Find where the given text appears and provide that cell's center as [X, Y] coordinate. 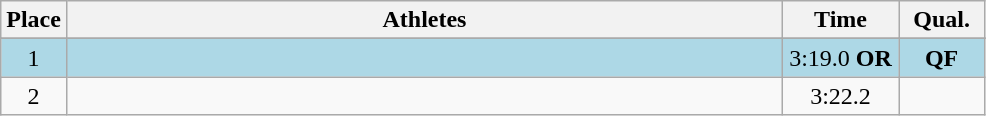
Place [34, 20]
QF [942, 58]
Qual. [942, 20]
3:22.2 [841, 96]
1 [34, 58]
2 [34, 96]
3:19.0 OR [841, 58]
Athletes [424, 20]
Time [841, 20]
